Locate the cell with the specified text and output its [X, Y] center coordinate. 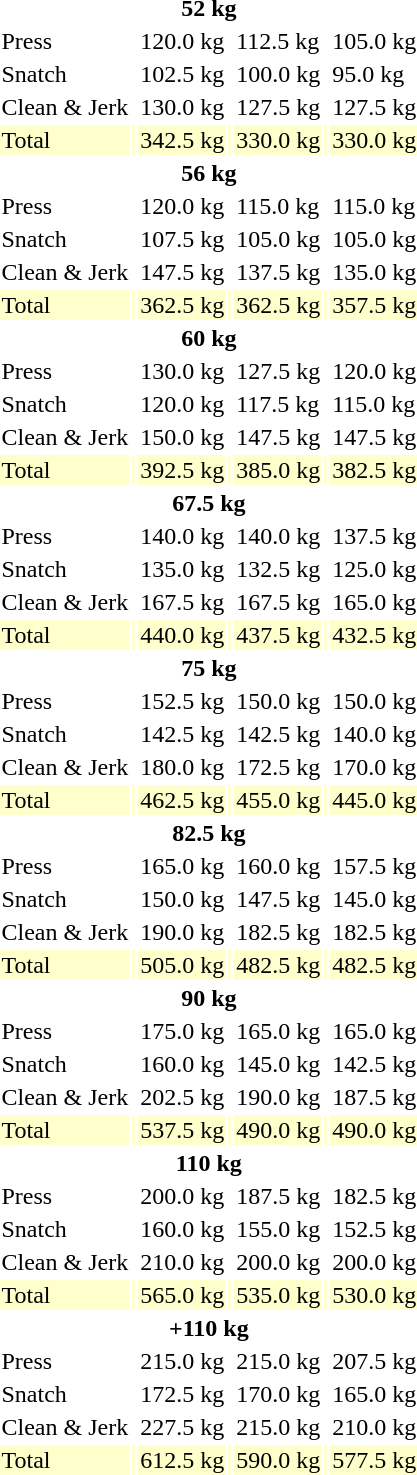
440.0 kg [182, 635]
590.0 kg [278, 1460]
137.5 kg [278, 272]
482.5 kg [278, 965]
490.0 kg [278, 1130]
342.5 kg [182, 140]
135.0 kg [182, 569]
152.5 kg [182, 701]
100.0 kg [278, 74]
537.5 kg [182, 1130]
202.5 kg [182, 1097]
180.0 kg [182, 767]
330.0 kg [278, 140]
210.0 kg [182, 1262]
187.5 kg [278, 1196]
112.5 kg [278, 41]
132.5 kg [278, 569]
462.5 kg [182, 800]
505.0 kg [182, 965]
105.0 kg [278, 239]
102.5 kg [182, 74]
170.0 kg [278, 1394]
437.5 kg [278, 635]
565.0 kg [182, 1295]
155.0 kg [278, 1229]
385.0 kg [278, 470]
175.0 kg [182, 1031]
612.5 kg [182, 1460]
107.5 kg [182, 239]
115.0 kg [278, 206]
392.5 kg [182, 470]
145.0 kg [278, 1064]
535.0 kg [278, 1295]
455.0 kg [278, 800]
182.5 kg [278, 932]
117.5 kg [278, 404]
227.5 kg [182, 1427]
